Locate the cell with the specified text and output its (x, y) center coordinate. 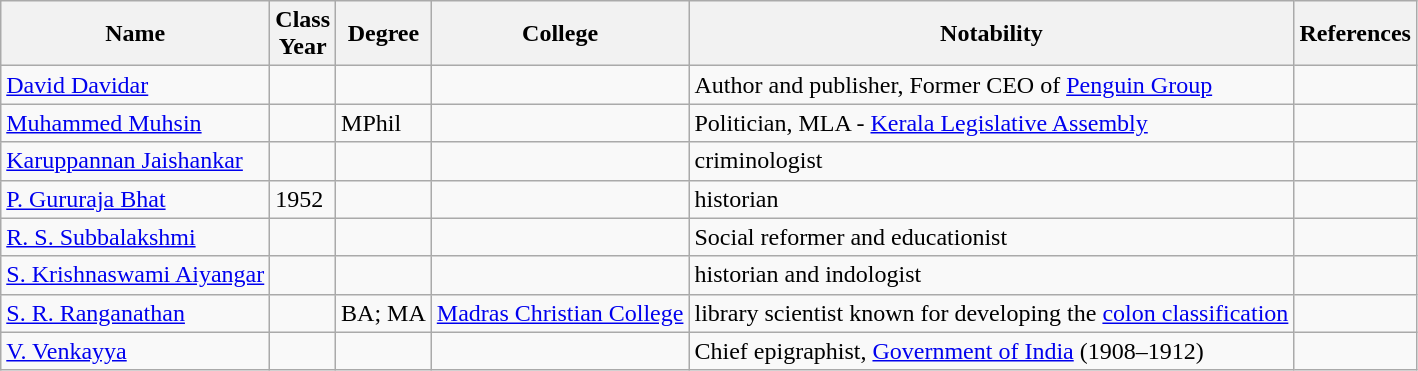
College (560, 34)
historian and indologist (992, 275)
Author and publisher, Former CEO of Penguin Group (992, 85)
Notability (992, 34)
S. Krishnaswami Aiyangar (136, 275)
Degree (384, 34)
David Davidar (136, 85)
historian (992, 199)
Social reformer and educationist (992, 237)
Name (136, 34)
criminologist (992, 161)
library scientist known for developing the colon classification (992, 313)
Karuppannan Jaishankar (136, 161)
BA; MA (384, 313)
V. Venkayya (136, 351)
S. R. Ranganathan (136, 313)
1952 (303, 199)
References (1356, 34)
MPhil (384, 123)
R. S. Subbalakshmi (136, 237)
Politician, MLA - Kerala Legislative Assembly (992, 123)
ClassYear (303, 34)
Muhammed Muhsin (136, 123)
P. Gururaja Bhat (136, 199)
Chief epigraphist, Government of India (1908–1912) (992, 351)
Madras Christian College (560, 313)
